Capture the cell that displays the provided text and extract its (x, y) central coordinate. 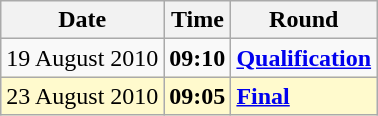
09:10 (198, 58)
Final (304, 96)
19 August 2010 (82, 58)
Date (82, 20)
Qualification (304, 58)
Time (198, 20)
09:05 (198, 96)
23 August 2010 (82, 96)
Round (304, 20)
